Output the (x, y) coordinate of the center of the cell containing the given text.  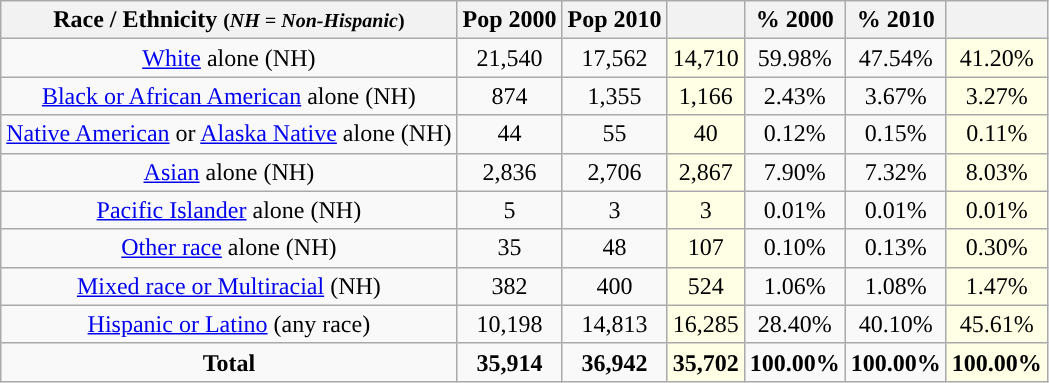
17,562 (614, 58)
28.40% (794, 324)
107 (706, 248)
3.67% (896, 96)
41.20% (996, 58)
2.43% (794, 96)
White alone (NH) (229, 58)
382 (510, 286)
3.27% (996, 96)
874 (510, 96)
45.61% (996, 324)
1.08% (896, 286)
16,285 (706, 324)
Asian alone (NH) (229, 172)
400 (614, 286)
2,706 (614, 172)
1,355 (614, 96)
Pacific Islander alone (NH) (229, 210)
Native American or Alaska Native alone (NH) (229, 134)
0.13% (896, 248)
0.15% (896, 134)
1.06% (794, 286)
% 2000 (794, 20)
40.10% (896, 324)
14,710 (706, 58)
0.10% (794, 248)
Race / Ethnicity (NH = Non-Hispanic) (229, 20)
0.30% (996, 248)
44 (510, 134)
Black or African American alone (NH) (229, 96)
2,867 (706, 172)
14,813 (614, 324)
524 (706, 286)
36,942 (614, 362)
35 (510, 248)
1,166 (706, 96)
Hispanic or Latino (any race) (229, 324)
% 2010 (896, 20)
5 (510, 210)
Pop 2010 (614, 20)
7.32% (896, 172)
21,540 (510, 58)
59.98% (794, 58)
7.90% (794, 172)
Mixed race or Multiracial (NH) (229, 286)
8.03% (996, 172)
Other race alone (NH) (229, 248)
35,702 (706, 362)
47.54% (896, 58)
Total (229, 362)
Pop 2000 (510, 20)
0.11% (996, 134)
0.12% (794, 134)
10,198 (510, 324)
48 (614, 248)
40 (706, 134)
2,836 (510, 172)
1.47% (996, 286)
35,914 (510, 362)
55 (614, 134)
